Return (X, Y) of the center of cell containing provided text 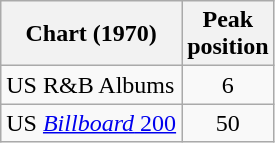
6 (228, 85)
Peak position (228, 34)
Chart (1970) (92, 34)
50 (228, 123)
US Billboard 200 (92, 123)
US R&B Albums (92, 85)
